For the text-containing cell, return its midpoint in (x, y) coordinate format. 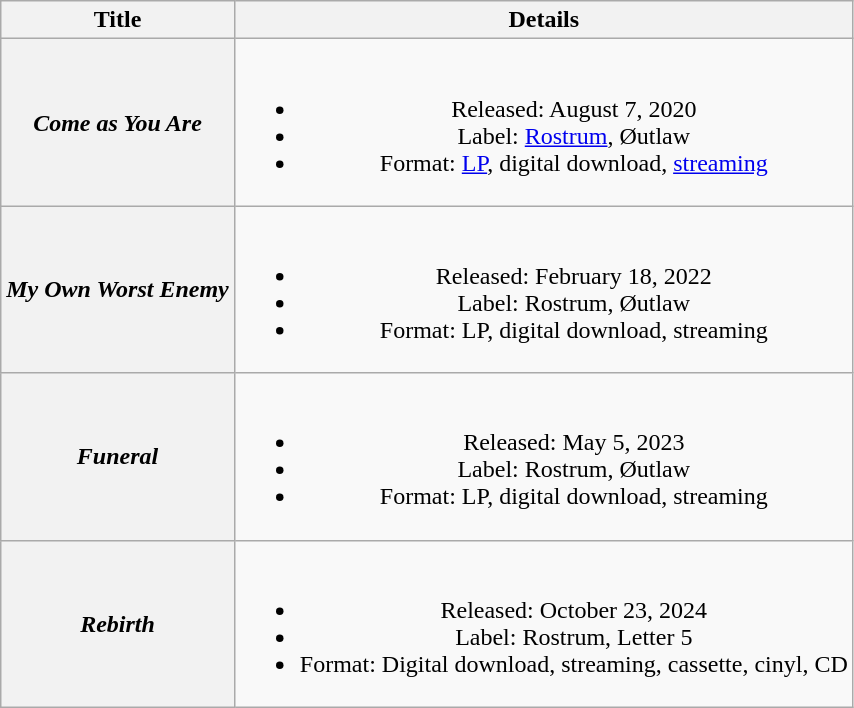
Released: February 18, 2022Label: Rostrum, ØutlawFormat: LP, digital download, streaming (544, 290)
Details (544, 20)
Funeral (118, 456)
Released: October 23, 2024Label: Rostrum, Letter 5Format: Digital download, streaming, cassette, cinyl, CD (544, 624)
My Own Worst Enemy (118, 290)
Rebirth (118, 624)
Released: May 5, 2023Label: Rostrum, ØutlawFormat: LP, digital download, streaming (544, 456)
Released: August 7, 2020Label: Rostrum, ØutlawFormat: LP, digital download, streaming (544, 122)
Title (118, 20)
Come as You Are (118, 122)
